Extract the (x, y) coordinate from the center of the cell holding the provided text.  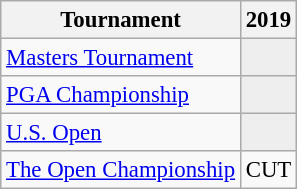
PGA Championship (121, 95)
2019 (268, 20)
The Open Championship (121, 170)
U.S. Open (121, 133)
Masters Tournament (121, 58)
CUT (268, 170)
Tournament (121, 20)
